Determine the (X, Y) coordinate at the center of the cell enclosing the given text.  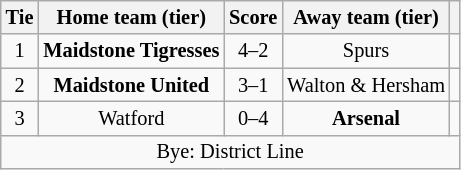
Walton & Hersham (366, 85)
Home team (tier) (131, 17)
3 (20, 118)
0–4 (253, 118)
Watford (131, 118)
Away team (tier) (366, 17)
2 (20, 85)
1 (20, 51)
4–2 (253, 51)
Bye: District Line (230, 152)
Tie (20, 17)
Spurs (366, 51)
Arsenal (366, 118)
3–1 (253, 85)
Score (253, 17)
Maidstone United (131, 85)
Maidstone Tigresses (131, 51)
